Return [x, y] of the center of cell containing provided text 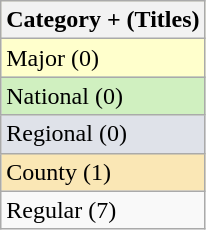
Regular (7) [103, 210]
County (1) [103, 172]
Category + (Titles) [103, 20]
Regional (0) [103, 134]
Major (0) [103, 58]
National (0) [103, 96]
